Detect which cell encompasses the target text, then output its (x, y) center coordinate. 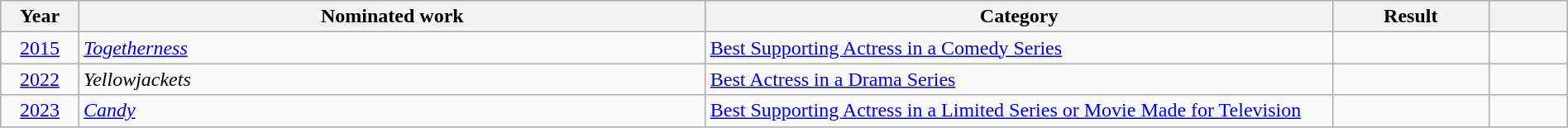
Best Actress in a Drama Series (1019, 79)
Candy (392, 111)
Yellowjackets (392, 79)
2022 (40, 79)
2015 (40, 48)
2023 (40, 111)
Best Supporting Actress in a Comedy Series (1019, 48)
Year (40, 17)
Best Supporting Actress in a Limited Series or Movie Made for Television (1019, 111)
Category (1019, 17)
Togetherness (392, 48)
Result (1411, 17)
Nominated work (392, 17)
